Search for the cell housing the specified text and yield its [X, Y] center coordinate. 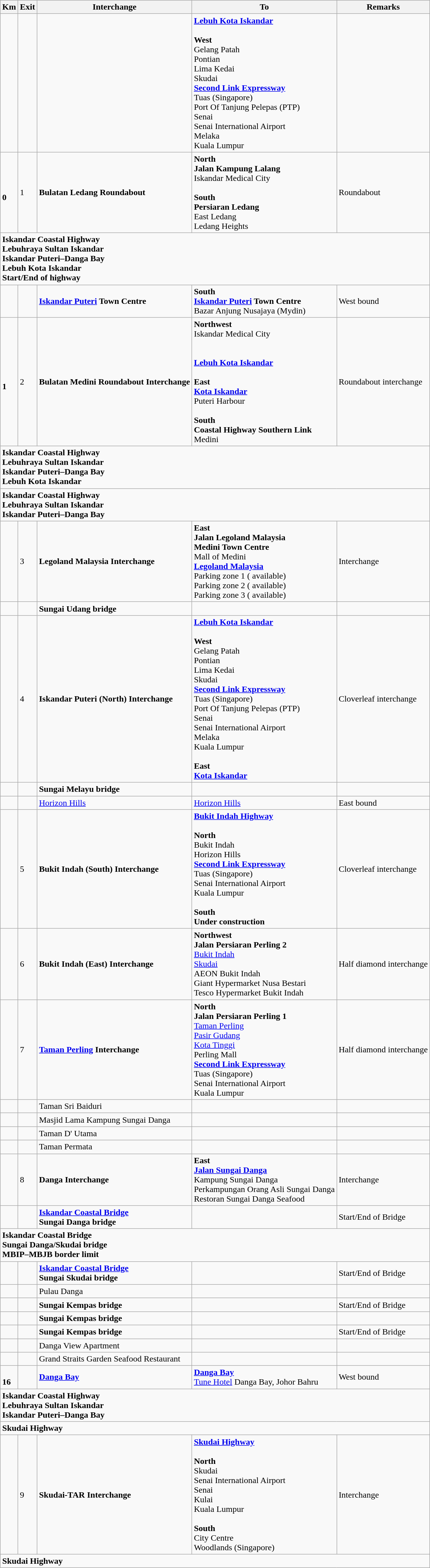
SouthIskandar Puteri Town CentreBazar Anjung Nusajaya (Mydin) [265, 301]
Km [9, 7]
Skudai-TAR Interchange [115, 1495]
Taman Permata [115, 1147]
2 [27, 382]
Grand Straits Garden Seafood Restaurant [115, 1359]
Danga View Apartment [115, 1345]
8 [27, 1180]
Bukit Indah (South) Interchange [115, 869]
0 [9, 193]
Taman D' Utama [115, 1133]
Iskandar Coastal BridgeSungai Skudai bridge [115, 1273]
3 [27, 562]
Danga Bay [115, 1378]
Iskandar Coastal BridgeSungai Danga bridge [115, 1217]
To [265, 7]
6 [27, 964]
5 [27, 869]
Iskandar Coastal HighwayLebuhraya Sultan IskandarIskandar Puteri–Danga BayLebuh Kota IskandarStart/End of highway [215, 259]
Bulatan Ledang Roundabout [115, 193]
Remarks [383, 7]
Taman Sri Baiduri [115, 1106]
7 [27, 1050]
Pulau Danga [115, 1291]
Iskandar Puteri Town Centre [115, 301]
16 [9, 1378]
Sungai Udang bridge [115, 608]
Skudai HighwayNorth Skudai Senai International Airport Senai Kulai Kuala LumpurSouth City Centre Woodlands (Singapore) [265, 1495]
Iskandar Coastal BridgeSungai Danga/Skudai bridgeMBIP–MBJB border limit [215, 1245]
NorthJalan Kampung LalangIskandar Medical City SouthPersiaran LedangEast LedangLedang Heights [265, 193]
Taman Perling Interchange [115, 1050]
Danga Interchange [115, 1180]
Masjid Lama Kampung Sungai Danga [115, 1120]
NorthwestIskandar Medical City Lebuh Kota IskandarEastKota IskandarPuteri HarbourSouthCoastal Highway Southern LinkMedini [265, 382]
Legoland Malaysia Interchange [115, 562]
Iskandar Puteri (North) Interchange [115, 699]
Bulatan Medini Roundabout Interchange [115, 382]
Iskandar Coastal HighwayLebuhraya Sultan Iskandar Iskandar Puteri–Danga BayLebuh Kota Iskandar [215, 467]
Exit [27, 7]
4 [27, 699]
Roundabout interchange [383, 382]
East Jalan Sungai DangaKampung Sungai DangaPerkampungan Orang Asli Sungai DangaRestoran Sungai Danga Seafood [265, 1180]
Sungai Melayu bridge [115, 789]
9 [27, 1495]
East bound [383, 803]
NorthwestJalan Persiaran Perling 2Bukit IndahSkudaiAEON Bukit Indah Giant Hypermarket Nusa Bestari Tesco Hypermarket Bukit Indah [265, 964]
Danga BayTune Hotel Danga Bay, Johor Bahru [265, 1378]
Roundabout [383, 193]
Bukit Indah (East) Interchange [115, 964]
